Identify which cell holds the provided text, then report its [X, Y] central coordinate. 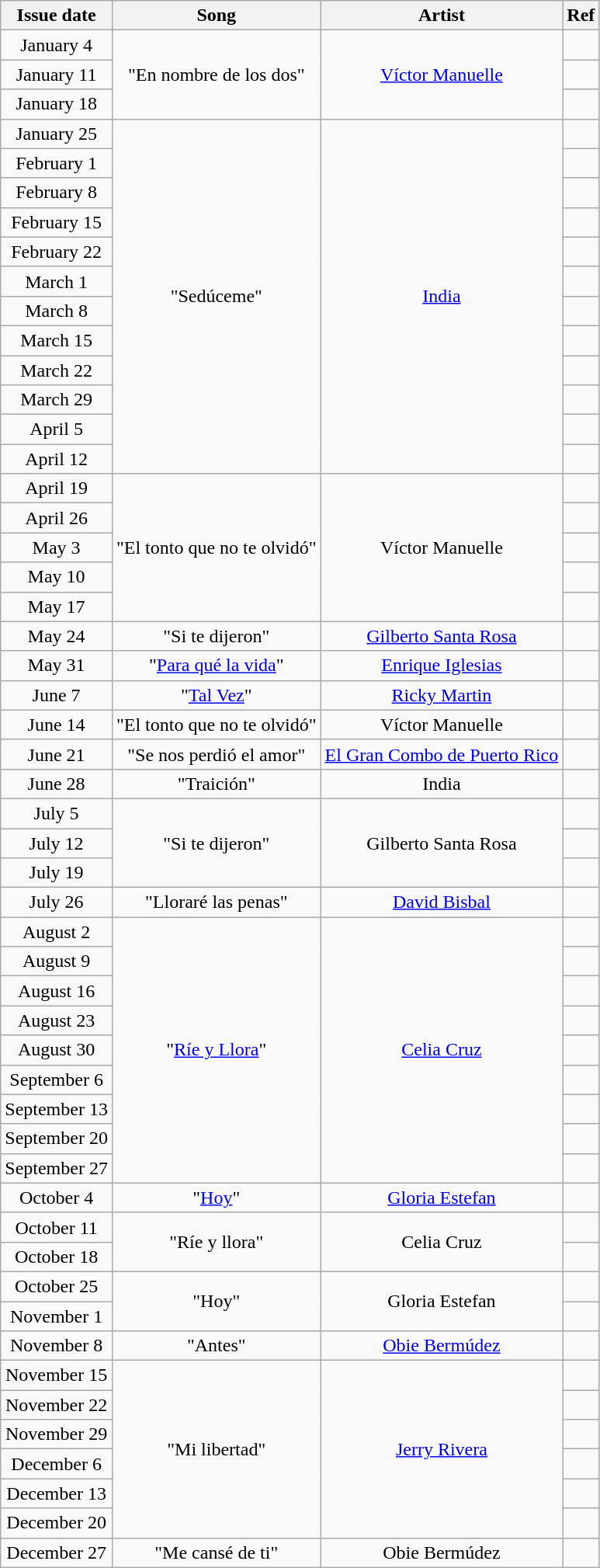
July 5 [57, 813]
May 17 [57, 607]
April 26 [57, 518]
"Traición" [216, 784]
September 20 [57, 1139]
February 8 [57, 193]
November 22 [57, 1405]
"Tal Vez" [216, 695]
Enrique Iglesias [442, 666]
November 8 [57, 1346]
May 31 [57, 666]
October 25 [57, 1286]
February 22 [57, 252]
August 23 [57, 1020]
December 13 [57, 1493]
"Me cansé de ti" [216, 1552]
January 18 [57, 104]
February 1 [57, 163]
November 29 [57, 1434]
April 12 [57, 459]
August 9 [57, 961]
July 12 [57, 843]
September 27 [57, 1168]
November 1 [57, 1316]
Ref [581, 16]
July 19 [57, 873]
January 4 [57, 45]
August 16 [57, 991]
May 3 [57, 548]
Artist [442, 16]
May 10 [57, 577]
David Bisbal [442, 902]
El Gran Combo de Puerto Rico [442, 754]
March 22 [57, 370]
July 26 [57, 902]
"Ríe y Llora" [216, 1050]
December 20 [57, 1523]
January 25 [57, 134]
June 14 [57, 725]
January 11 [57, 75]
"En nombre de los dos" [216, 75]
"Mi libertad" [216, 1449]
October 11 [57, 1227]
April 19 [57, 488]
"Lloraré las penas" [216, 902]
September 6 [57, 1080]
"Para qué la vida" [216, 666]
June 28 [57, 784]
Issue date [57, 16]
March 15 [57, 340]
December 6 [57, 1464]
May 24 [57, 636]
August 2 [57, 932]
October 18 [57, 1257]
August 30 [57, 1050]
Jerry Rivera [442, 1449]
September 13 [57, 1109]
June 7 [57, 695]
"Antes" [216, 1346]
April 5 [57, 429]
October 4 [57, 1198]
Song [216, 16]
"Ríe y llora" [216, 1242]
March 8 [57, 311]
March 1 [57, 281]
"Sedúceme" [216, 297]
June 21 [57, 754]
Ricky Martin [442, 695]
November 15 [57, 1375]
December 27 [57, 1552]
February 15 [57, 222]
March 29 [57, 400]
"Se nos perdió el amor" [216, 754]
